Return the [x, y] coordinate for the center point of the cell that contains the specified text.  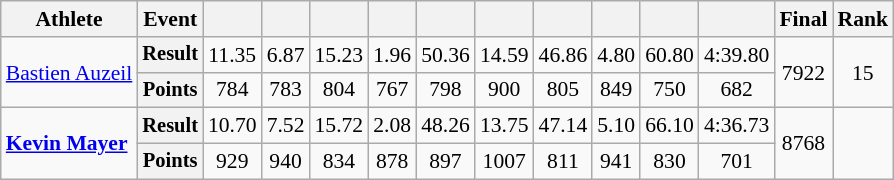
Bastien Auzeil [70, 72]
7.52 [286, 126]
940 [286, 162]
10.70 [232, 126]
784 [232, 90]
682 [736, 90]
Final [803, 19]
4.80 [616, 55]
60.80 [670, 55]
811 [564, 162]
Event [170, 19]
13.75 [504, 126]
Athlete [70, 19]
11.35 [232, 55]
48.26 [446, 126]
897 [446, 162]
929 [232, 162]
47.14 [564, 126]
900 [504, 90]
4:36.73 [736, 126]
1007 [504, 162]
834 [340, 162]
941 [616, 162]
15 [862, 72]
830 [670, 162]
805 [564, 90]
5.10 [616, 126]
783 [286, 90]
4:39.80 [736, 55]
750 [670, 90]
15.72 [340, 126]
14.59 [504, 55]
2.08 [392, 126]
15.23 [340, 55]
798 [446, 90]
7922 [803, 72]
46.86 [564, 55]
878 [392, 162]
849 [616, 90]
Rank [862, 19]
50.36 [446, 55]
701 [736, 162]
6.87 [286, 55]
Kevin Mayer [70, 144]
767 [392, 90]
66.10 [670, 126]
8768 [803, 144]
804 [340, 90]
1.96 [392, 55]
